Search for the cell housing the specified text and yield its (x, y) center coordinate. 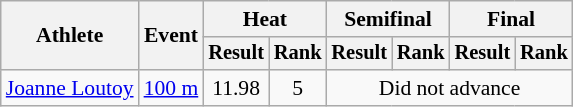
Joanne Loutoy (70, 88)
5 (298, 88)
Heat (264, 19)
Athlete (70, 36)
Semifinal (388, 19)
Final (512, 19)
100 m (172, 88)
Did not advance (449, 88)
11.98 (236, 88)
Event (172, 36)
